Find where the given text appears and provide that cell's center as [x, y] coordinate. 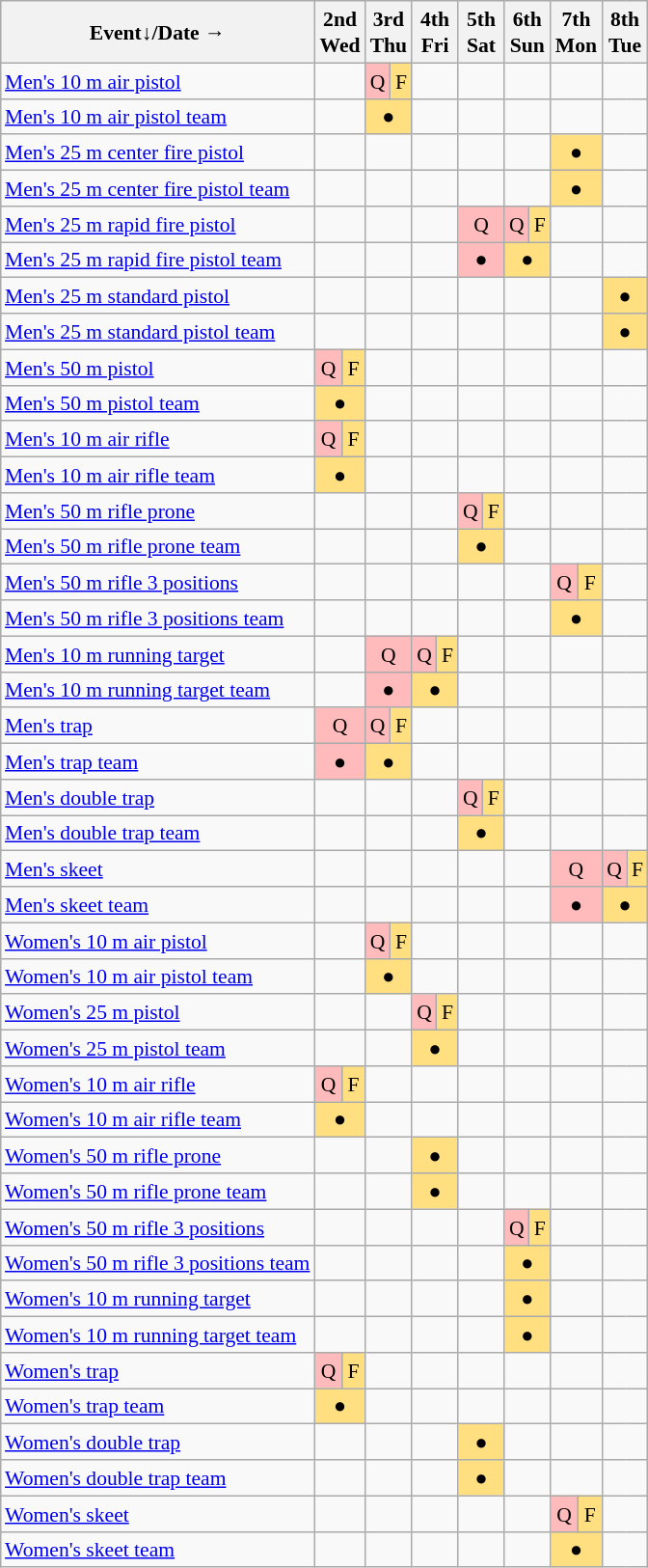
Women's 10 m running target [157, 1299]
Men's 25 m standard pistol team [157, 332]
Men's 25 m center fire pistol team [157, 187]
Women's trap team [157, 1405]
Men's 10 m air rifle [157, 438]
Women's double trap team [157, 1478]
Women's 50 m rifle 3 positions [157, 1227]
Men's 25 m center fire pistol [157, 152]
Men's 50 m rifle 3 positions [157, 583]
Men's 10 m air rifle team [157, 475]
Men's 10 m running target team [157, 689]
Women's 25 m pistol team [157, 1048]
Women's 50 m rifle 3 positions team [157, 1262]
6thSun [527, 32]
Men's double trap team [157, 832]
Men's 10 m running target [157, 654]
Men's skeet [157, 868]
Men's 10 m air pistol team [157, 116]
Women's 10 m running target team [157, 1334]
Men's 25 m rapid fire pistol team [157, 259]
Men's double trap [157, 797]
Women's 10 m air pistol team [157, 977]
Men's 25 m rapid fire pistol [157, 224]
8thTue [625, 32]
Men's trap [157, 726]
Women's 10 m air rifle [157, 1083]
Women's double trap [157, 1442]
2ndWed [339, 32]
Men's 50 m rifle prone [157, 509]
Women's 10 m air pistol [157, 940]
Men's 50 m pistol [157, 367]
Women's 50 m rifle prone [157, 1156]
Men's 10 m air pistol [157, 81]
Women's skeet team [157, 1550]
Men's 50 m pistol team [157, 403]
Men's trap team [157, 760]
Women's 50 m rifle prone team [157, 1191]
Women's 25 m pistol [157, 1011]
Women's trap [157, 1370]
Women's 10 m air rifle team [157, 1119]
7thMon [577, 32]
Event↓/Date → [157, 32]
Men's skeet team [157, 905]
Men's 25 m standard pistol [157, 295]
5thSat [481, 32]
Women's skeet [157, 1513]
4thFri [435, 32]
Men's 50 m rifle 3 positions team [157, 618]
Men's 50 m rifle prone team [157, 546]
3rdThu [390, 32]
